Locate the cell with the specified text and output its (X, Y) center coordinate. 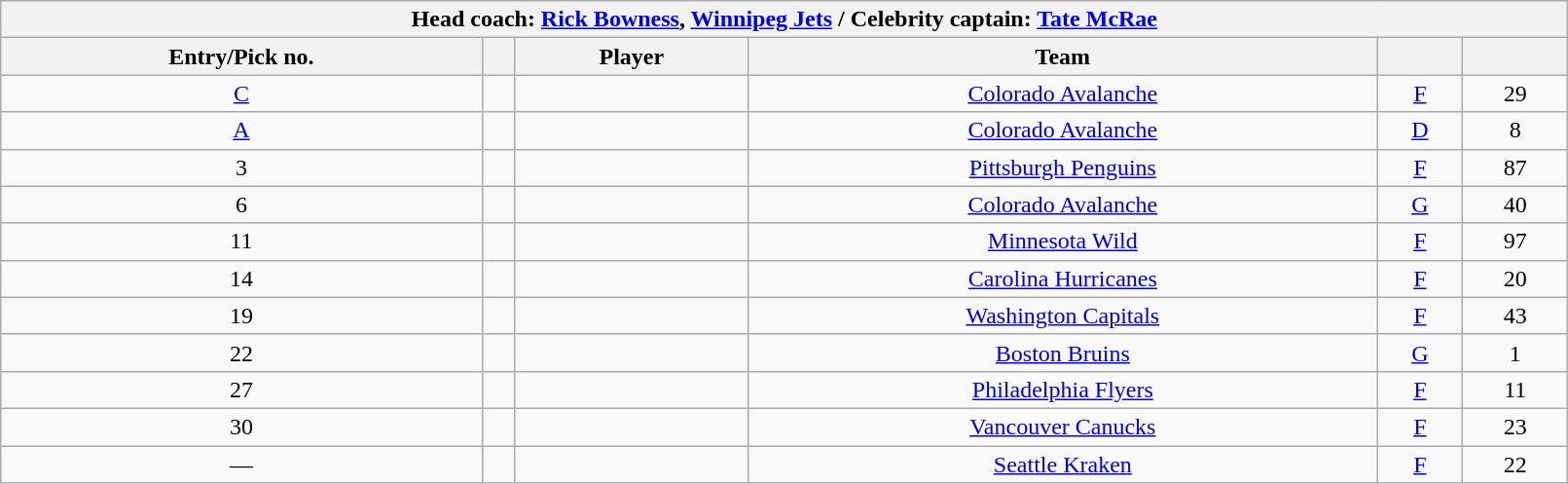
1 (1515, 353)
3 (241, 168)
D (1419, 130)
C (241, 93)
Team (1063, 56)
Boston Bruins (1063, 353)
14 (241, 279)
6 (241, 205)
Pittsburgh Penguins (1063, 168)
Washington Capitals (1063, 316)
Carolina Hurricanes (1063, 279)
Seattle Kraken (1063, 465)
Vancouver Canucks (1063, 427)
Minnesota Wild (1063, 242)
Head coach: Rick Bowness, Winnipeg Jets / Celebrity captain: Tate McRae (784, 19)
8 (1515, 130)
Entry/Pick no. (241, 56)
29 (1515, 93)
30 (241, 427)
— (241, 465)
40 (1515, 205)
A (241, 130)
97 (1515, 242)
Philadelphia Flyers (1063, 390)
20 (1515, 279)
27 (241, 390)
87 (1515, 168)
19 (241, 316)
23 (1515, 427)
43 (1515, 316)
Player (631, 56)
